Detect which cell encompasses the target text, then output its [x, y] center coordinate. 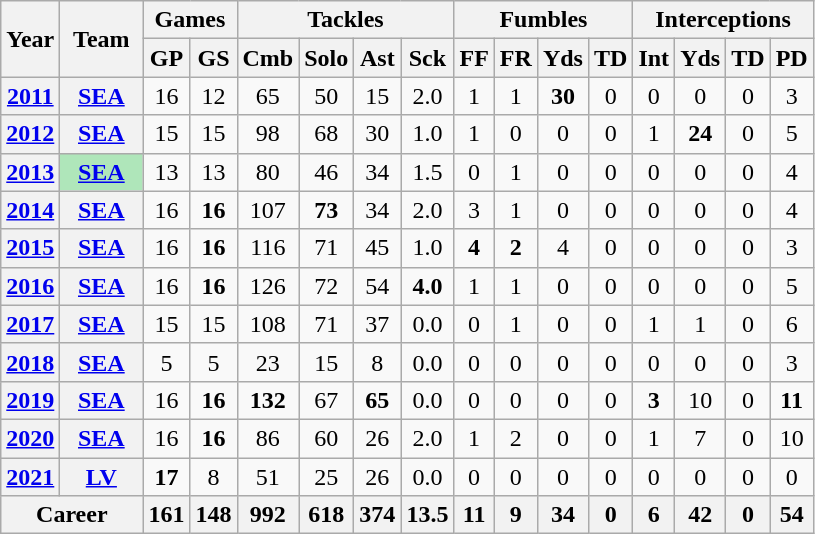
161 [166, 515]
25 [326, 477]
126 [268, 286]
Games [190, 20]
12 [214, 96]
Sck [428, 58]
LV [102, 477]
73 [326, 210]
2017 [30, 324]
GP [166, 58]
4.0 [428, 286]
2013 [30, 172]
1.5 [428, 172]
2021 [30, 477]
132 [268, 400]
PD [792, 58]
68 [326, 134]
45 [378, 248]
23 [268, 362]
60 [326, 438]
80 [268, 172]
148 [214, 515]
Int [654, 58]
Career [72, 515]
374 [378, 515]
2012 [30, 134]
Year [30, 39]
50 [326, 96]
9 [516, 515]
37 [378, 324]
108 [268, 324]
Interceptions [723, 20]
992 [268, 515]
2016 [30, 286]
Fumbles [544, 20]
116 [268, 248]
GS [214, 58]
Ast [378, 58]
24 [700, 134]
618 [326, 515]
51 [268, 477]
Team [102, 39]
Solo [326, 58]
Tackles [346, 20]
2015 [30, 248]
FR [516, 58]
86 [268, 438]
FF [474, 58]
7 [700, 438]
46 [326, 172]
107 [268, 210]
2018 [30, 362]
2014 [30, 210]
42 [700, 515]
13.5 [428, 515]
Cmb [268, 58]
98 [268, 134]
67 [326, 400]
72 [326, 286]
2020 [30, 438]
2011 [30, 96]
2019 [30, 400]
17 [166, 477]
